Return [x, y] of the center of cell containing provided text 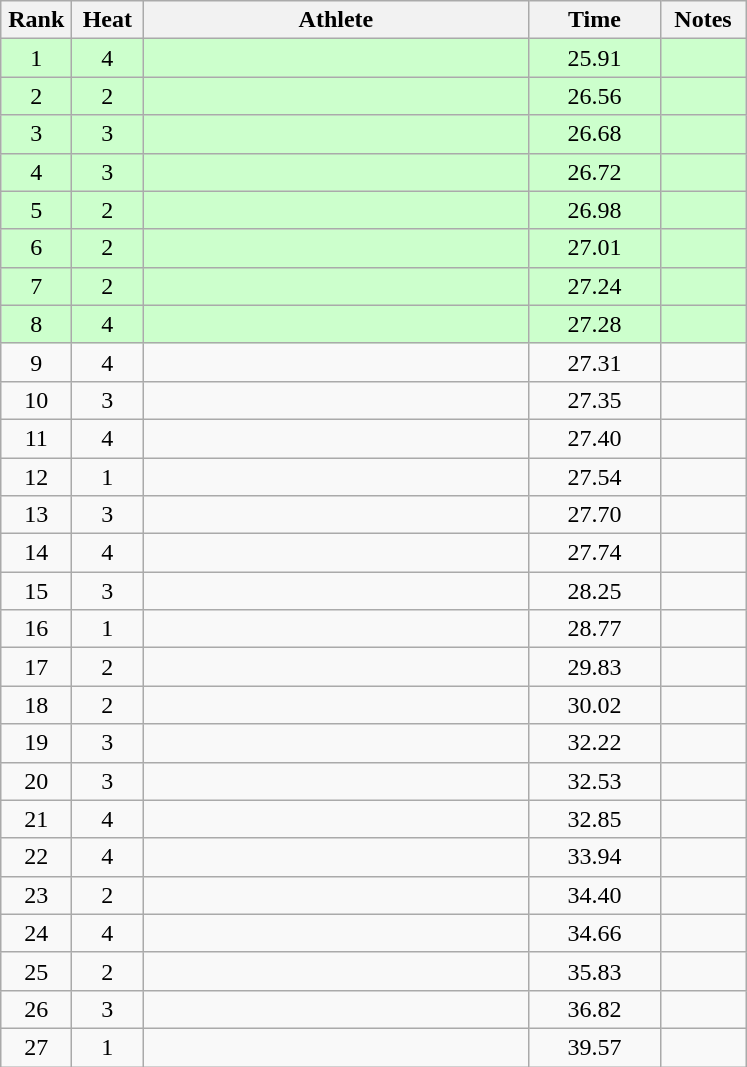
10 [36, 400]
12 [36, 477]
39.57 [594, 1047]
14 [36, 553]
15 [36, 591]
Athlete [336, 20]
35.83 [594, 971]
18 [36, 705]
13 [36, 515]
25.91 [594, 58]
27.40 [594, 438]
27.24 [594, 286]
34.66 [594, 933]
Notes [703, 20]
23 [36, 895]
11 [36, 438]
28.25 [594, 591]
27.70 [594, 515]
28.77 [594, 629]
16 [36, 629]
36.82 [594, 1009]
32.22 [594, 743]
9 [36, 362]
Heat [108, 20]
6 [36, 248]
32.85 [594, 819]
27.28 [594, 324]
29.83 [594, 667]
27.01 [594, 248]
22 [36, 857]
Time [594, 20]
26.68 [594, 134]
17 [36, 667]
21 [36, 819]
26 [36, 1009]
20 [36, 781]
5 [36, 210]
27.35 [594, 400]
25 [36, 971]
27.54 [594, 477]
30.02 [594, 705]
32.53 [594, 781]
24 [36, 933]
26.72 [594, 172]
27 [36, 1047]
26.98 [594, 210]
27.31 [594, 362]
19 [36, 743]
Rank [36, 20]
7 [36, 286]
34.40 [594, 895]
27.74 [594, 553]
33.94 [594, 857]
8 [36, 324]
26.56 [594, 96]
